Search for the cell housing the specified text and yield its [X, Y] center coordinate. 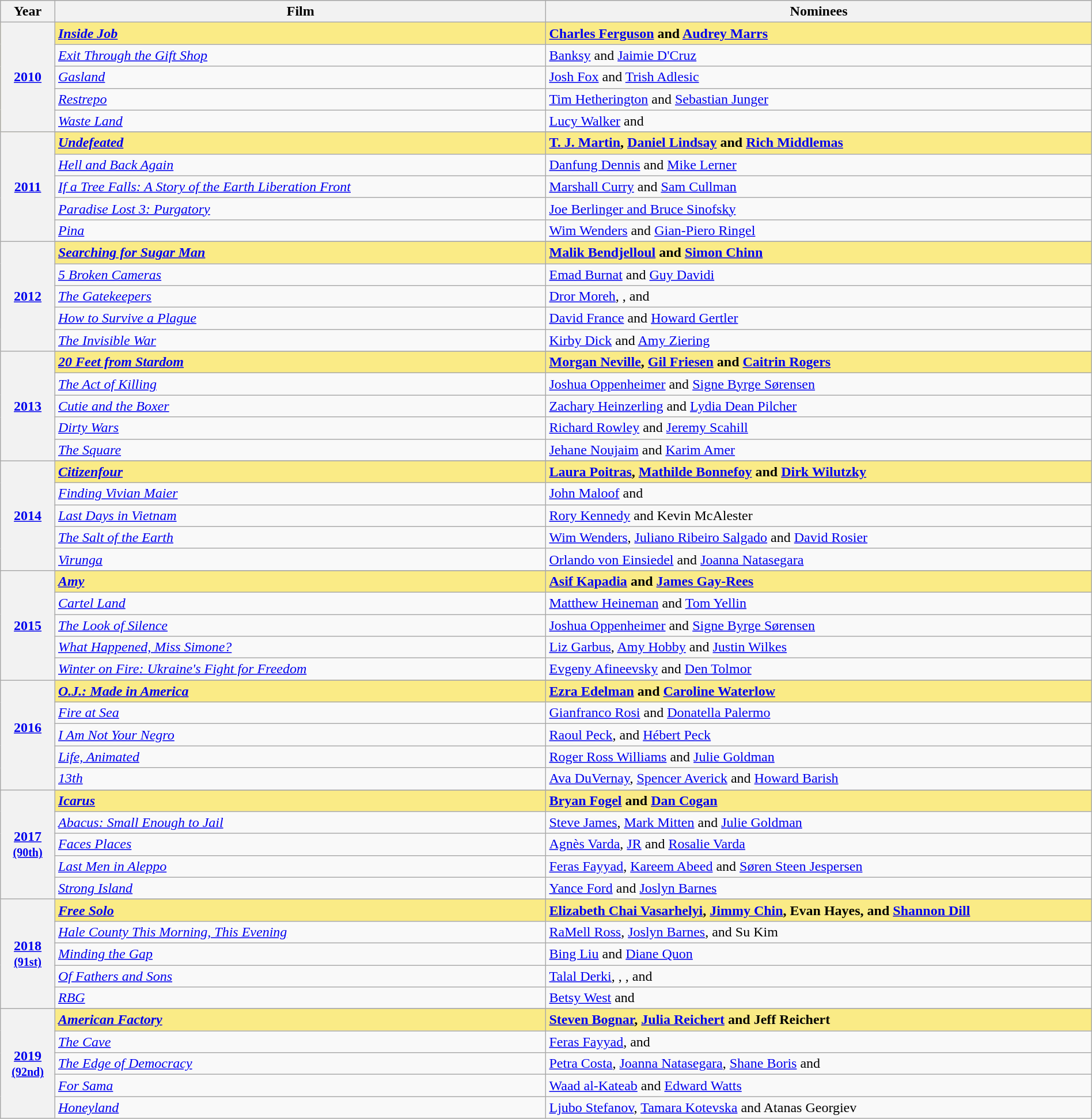
Winter on Fire: Ukraine's Fight for Freedom [301, 669]
Film [301, 12]
2013 [28, 406]
Undefeated [301, 143]
T. J. Martin, Daniel Lindsay and Rich Middlemas [819, 143]
Malik Bendjelloul and Simon Chinn [819, 252]
The Cave [301, 1042]
2014 [28, 515]
2012 [28, 296]
Hale County This Morning, This Evening [301, 932]
Petra Costa, Joanna Natasegara, Shane Boris and [819, 1064]
2017(90th) [28, 844]
Ava DuVernay, Spencer Averick and Howard Barish [819, 779]
What Happened, Miss Simone? [301, 647]
Joe Berlinger and Bruce Sinofsky [819, 208]
If a Tree Falls: A Story of the Earth Liberation Front [301, 187]
5 Broken Cameras [301, 275]
Richard Rowley and Jeremy Scahill [819, 428]
Abacus: Small Enough to Jail [301, 822]
Evgeny Afineevsky and Den Tolmor [819, 669]
Dror Moreh, , and [819, 297]
Morgan Neville, Gil Friesen and Caitrin Rogers [819, 362]
American Factory [301, 1020]
Paradise Lost 3: Purgatory [301, 208]
Feras Fayyad, Kareem Abeed and Søren Steen Jespersen [819, 866]
Zachary Heinzerling and Lydia Dean Pilcher [819, 406]
Cartel Land [301, 603]
Laura Poitras, Mathilde Bonnefoy and Dirk Wilutzky [819, 472]
2011 [28, 187]
Free Solo [301, 910]
I Am Not Your Negro [301, 735]
Gianfranco Rosi and Donatella Palermo [819, 713]
Charles Ferguson and Audrey Marrs [819, 33]
Elizabeth Chai Vasarhelyi, Jimmy Chin, Evan Hayes, and Shannon Dill [819, 910]
Strong Island [301, 888]
Faces Places [301, 844]
Gasland [301, 77]
Wim Wenders, Juliano Ribeiro Salgado and David Rosier [819, 537]
Asif Kapadia and James Gay-Rees [819, 581]
2010 [28, 77]
2018(91st) [28, 954]
Ezra Edelman and Caroline Waterlow [819, 691]
Wim Wenders and Gian-Piero Ringel [819, 230]
Steven Bognar, Julia Reichert and Jeff Reichert [819, 1020]
RaMell Ross, Joslyn Barnes, and Su Kim [819, 932]
Steve James, Mark Mitten and Julie Goldman [819, 822]
Last Men in Aleppo [301, 866]
Icarus [301, 801]
The Square [301, 450]
20 Feet from Stardom [301, 362]
John Maloof and [819, 494]
Cutie and the Boxer [301, 406]
For Sama [301, 1086]
Honeyland [301, 1107]
Fire at Sea [301, 713]
Life, Animated [301, 757]
Emad Burnat and Guy Davidi [819, 275]
Inside Job [301, 33]
Citizenfour [301, 472]
2019(92nd) [28, 1064]
Nominees [819, 12]
Orlando von Einsiedel and Joanna Natasegara [819, 559]
Bryan Fogel and Dan Cogan [819, 801]
Searching for Sugar Man [301, 252]
Last Days in Vietnam [301, 515]
Restrepo [301, 99]
Waad al-Kateab and Edward Watts [819, 1086]
David France and Howard Gertler [819, 318]
Agnès Varda, JR and Rosalie Varda [819, 844]
Of Fathers and Sons [301, 976]
Minding the Gap [301, 954]
Pina [301, 230]
2016 [28, 735]
Feras Fayyad, and [819, 1042]
Betsy West and [819, 998]
Liz Garbus, Amy Hobby and Justin Wilkes [819, 647]
2015 [28, 625]
Marshall Curry and Sam Cullman [819, 187]
Yance Ford and Joslyn Barnes [819, 888]
Jehane Noujaim and Karim Amer [819, 450]
Amy [301, 581]
The Edge of Democracy [301, 1064]
Virunga [301, 559]
The Act of Killing [301, 384]
The Invisible War [301, 340]
Hell and Back Again [301, 165]
Raoul Peck, and Hébert Peck [819, 735]
Ljubo Stefanov, Tamara Kotevska and Atanas Georgiev [819, 1107]
Danfung Dennis and Mike Lerner [819, 165]
Exit Through the Gift Shop [301, 55]
RBG [301, 998]
Year [28, 12]
Kirby Dick and Amy Ziering [819, 340]
Dirty Wars [301, 428]
Matthew Heineman and Tom Yellin [819, 603]
Rory Kennedy and Kevin McAlester [819, 515]
Talal Derki, , , and [819, 976]
13th [301, 779]
Tim Hetherington and Sebastian Junger [819, 99]
The Look of Silence [301, 625]
The Salt of the Earth [301, 537]
Waste Land [301, 121]
How to Survive a Plague [301, 318]
Josh Fox and Trish Adlesic [819, 77]
The Gatekeepers [301, 297]
Banksy and Jaimie D'Cruz [819, 55]
O.J.: Made in America [301, 691]
Finding Vivian Maier [301, 494]
Lucy Walker and [819, 121]
Bing Liu and Diane Quon [819, 954]
Roger Ross Williams and Julie Goldman [819, 757]
